Capture the cell that displays the provided text and extract its [X, Y] central coordinate. 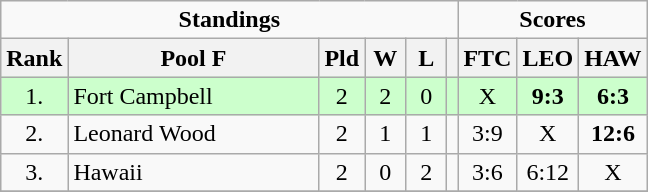
9:3 [548, 96]
Hawaii [194, 172]
3:9 [488, 134]
1. [34, 96]
LEO [548, 58]
Fort Campbell [194, 96]
Scores [552, 20]
Pool F [194, 58]
Standings [230, 20]
3:6 [488, 172]
Rank [34, 58]
W [386, 58]
HAW [613, 58]
Pld [342, 58]
3. [34, 172]
6:12 [548, 172]
6:3 [613, 96]
Leonard Wood [194, 134]
2. [34, 134]
L [426, 58]
12:6 [613, 134]
FTC [488, 58]
